Search for the cell housing the specified text and yield its (X, Y) center coordinate. 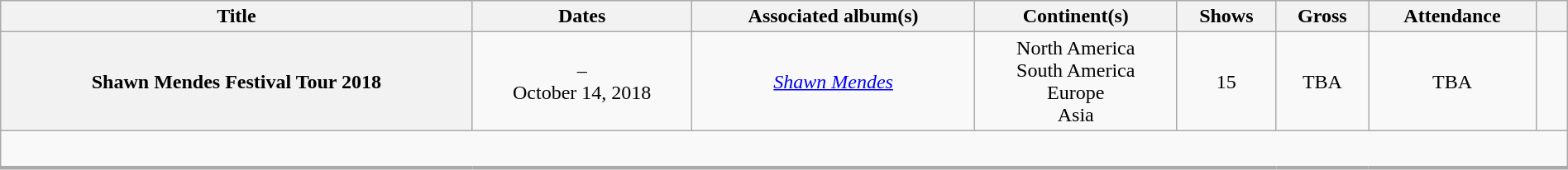
Shawn Mendes (834, 81)
Shawn Mendes Festival Tour 2018 (237, 81)
Gross (1322, 17)
Attendance (1452, 17)
Shows (1227, 17)
Dates (582, 17)
15 (1227, 81)
Associated album(s) (834, 17)
North AmericaSouth AmericaEuropeAsia (1076, 81)
Continent(s) (1076, 17)
–October 14, 2018 (582, 81)
Title (237, 17)
